Determine the (x, y) coordinate at the center of the cell enclosing the given text.  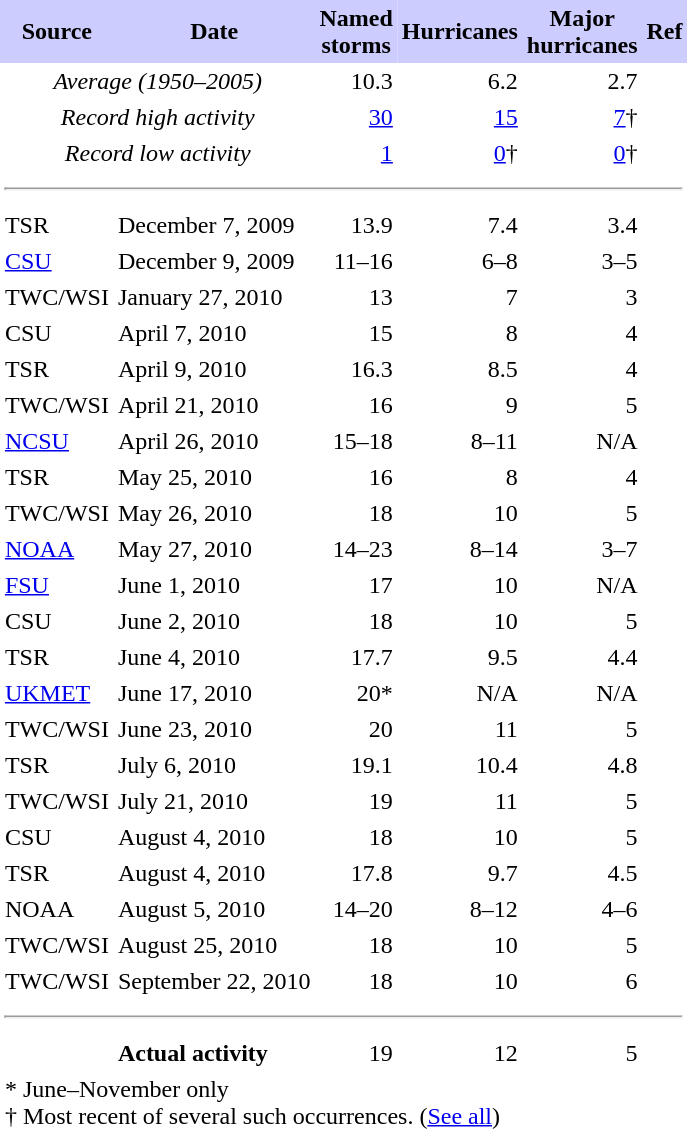
4.5 (582, 873)
July 6, 2010 (214, 765)
19.1 (356, 765)
8–12 (460, 909)
UKMET (56, 693)
4.4 (582, 657)
3.4 (582, 225)
20* (356, 693)
3–7 (582, 549)
April 26, 2010 (214, 441)
July 21, 2010 (214, 801)
Ref (664, 32)
13 (356, 297)
7.4 (460, 225)
August 5, 2010 (214, 909)
6 (582, 981)
December 9, 2009 (214, 261)
August 25, 2010 (214, 945)
Source (56, 32)
January 27, 2010 (214, 297)
7 (460, 297)
FSU (56, 585)
May 25, 2010 (214, 477)
April 9, 2010 (214, 369)
4–6 (582, 909)
6–8 (460, 261)
8–14 (460, 549)
June 4, 2010 (214, 657)
14–23 (356, 549)
8–11 (460, 441)
Record low activity (158, 153)
17.7 (356, 657)
2.7 (582, 81)
10.3 (356, 81)
8.5 (460, 369)
April 21, 2010 (214, 405)
4.8 (582, 765)
April 7, 2010 (214, 333)
6.2 (460, 81)
3 (582, 297)
1 (356, 153)
10.4 (460, 765)
9 (460, 405)
June 23, 2010 (214, 729)
15–18 (356, 441)
June 2, 2010 (214, 621)
17.8 (356, 873)
Namedstorms (356, 32)
16.3 (356, 369)
September 22, 2010 (214, 981)
Hurricanes (460, 32)
20 (356, 729)
Actual activity (214, 1053)
9.5 (460, 657)
7† (582, 117)
May 27, 2010 (214, 549)
May 26, 2010 (214, 513)
17 (356, 585)
Majorhurricanes (582, 32)
12 (460, 1053)
Average (1950–2005) (158, 81)
14–20 (356, 909)
Date (214, 32)
11–16 (356, 261)
3–5 (582, 261)
Record high activity (158, 117)
9.7 (460, 873)
December 7, 2009 (214, 225)
NCSU (56, 441)
13.9 (356, 225)
June 1, 2010 (214, 585)
June 17, 2010 (214, 693)
30 (356, 117)
